Return the (x, y) coordinate for the center point of the cell that contains the specified text.  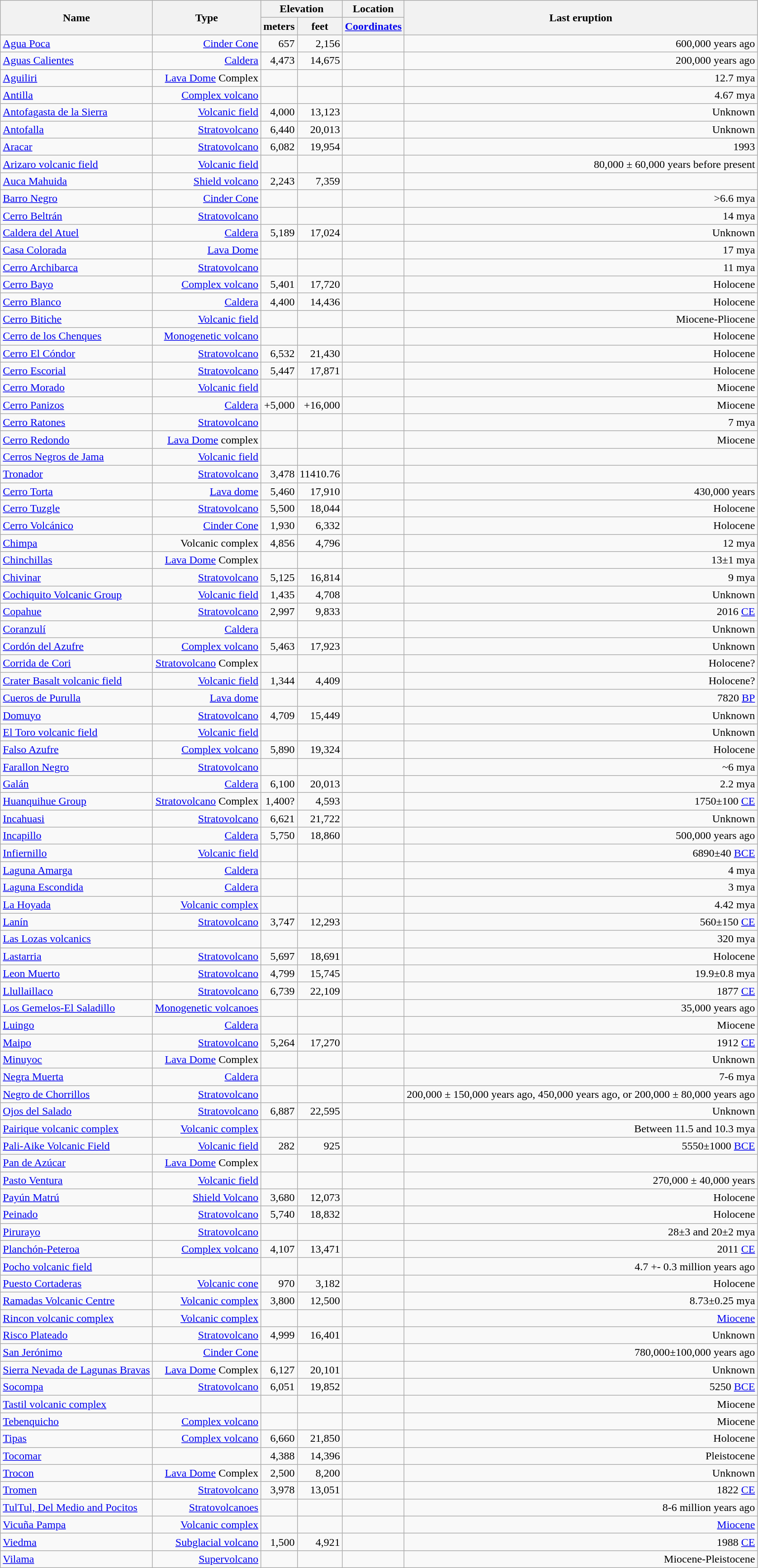
80,000 ± 60,000 years before present (581, 164)
~6 mya (581, 767)
4,999 (279, 1335)
Elevation (302, 9)
Cerro Volcánico (76, 526)
Leon Muerto (76, 973)
Chivinar (76, 577)
320 mya (581, 939)
4,799 (279, 973)
Monogenetic volcanoes (207, 1008)
Las Lozas volcanics (76, 939)
Copahue (76, 612)
2011 CE (581, 1249)
430,000 years (581, 491)
15,745 (320, 973)
6,082 (279, 147)
7820 BP (581, 698)
Name (76, 18)
17,720 (320, 285)
Supervolcano (207, 1559)
Agua Poca (76, 43)
1750±100 CE (581, 801)
Minuyoc (76, 1060)
Aracar (76, 147)
21,430 (320, 353)
Cueros de Purulla (76, 698)
Rincon volcanic complex (76, 1318)
6,332 (320, 526)
Falso Azufre (76, 749)
17,270 (320, 1042)
Cerro El Cóndor (76, 353)
1,435 (279, 595)
+5,000 (279, 405)
Coordinates (373, 26)
18,832 (320, 1215)
200,000 ± 150,000 years ago, 450,000 years ago, or 200,000 ± 80,000 years ago (581, 1094)
5,460 (279, 491)
5250 BCE (581, 1387)
4,593 (320, 801)
2,500 (279, 1473)
Arizaro volcanic field (76, 164)
970 (279, 1283)
Chinchillas (76, 560)
Shield volcano (207, 181)
657 (279, 43)
Galán (76, 784)
13,123 (320, 112)
1,930 (279, 526)
6,051 (279, 1387)
18,860 (320, 836)
Antilla (76, 95)
Corrida de Cori (76, 663)
6,532 (279, 353)
San Jerónimo (76, 1353)
5,447 (279, 371)
19,324 (320, 749)
3,680 (279, 1197)
925 (320, 1146)
5,189 (279, 233)
13±1 mya (581, 560)
Miocene-Pliocene (581, 319)
Tastil volcanic complex (76, 1404)
4,000 (279, 112)
1,500 (279, 1542)
21,850 (320, 1439)
4.42 mya (581, 905)
6,100 (279, 784)
19,852 (320, 1387)
Pairique volcanic complex (76, 1129)
Payún Matrú (76, 1197)
14,436 (320, 302)
Cerro Torta (76, 491)
5,740 (279, 1215)
Lava Dome complex (207, 439)
5,463 (279, 646)
9 mya (581, 577)
3,478 (279, 474)
17 mya (581, 250)
4,856 (279, 543)
2,156 (320, 43)
2,243 (279, 181)
+16,000 (320, 405)
3,800 (279, 1301)
Cerro Tuzgle (76, 509)
4,473 (279, 61)
11 mya (581, 267)
4,388 (279, 1456)
Coranzulí (76, 629)
6,440 (279, 129)
560±150 CE (581, 922)
17,910 (320, 491)
19.9±0.8 mya (581, 973)
17,871 (320, 371)
meters (279, 26)
Los Gemelos-El Saladillo (76, 1008)
Laguna Amarga (76, 870)
6,887 (279, 1111)
Casa Colorada (76, 250)
4,400 (279, 302)
Ojos del Salado (76, 1111)
Huanquihue Group (76, 801)
5550±1000 BCE (581, 1146)
Infiernillo (76, 853)
Cerro de los Chenques (76, 336)
Laguna Escondida (76, 887)
6,127 (279, 1370)
7,359 (320, 181)
Incapillo (76, 836)
Subglacial volcano (207, 1542)
17,923 (320, 646)
feet (320, 26)
4,796 (320, 543)
13,471 (320, 1249)
16,401 (320, 1335)
4,921 (320, 1542)
Farallon Negro (76, 767)
1993 (581, 147)
18,044 (320, 509)
Last eruption (581, 18)
4,107 (279, 1249)
Tronador (76, 474)
Puesto Cortaderas (76, 1283)
12.7 mya (581, 78)
4 mya (581, 870)
17,024 (320, 233)
13,051 (320, 1490)
Tocomar (76, 1456)
Cerro Panizos (76, 405)
1,400? (279, 801)
6,621 (279, 819)
Volcanic cone (207, 1283)
5,890 (279, 749)
12 mya (581, 543)
6,660 (279, 1439)
200,000 years ago (581, 61)
14,396 (320, 1456)
5,401 (279, 285)
Cerro Bitiche (76, 319)
16,814 (320, 577)
3 mya (581, 887)
6890±40 BCE (581, 853)
5,125 (279, 577)
3,182 (320, 1283)
Chimpa (76, 543)
282 (279, 1146)
Cerro Beltrán (76, 216)
7-6 mya (581, 1077)
28±3 and 20±2 mya (581, 1232)
2.2 mya (581, 784)
Cochiquito Volcanic Group (76, 595)
22,109 (320, 991)
Stratovolcanoes (207, 1507)
Maipo (76, 1042)
Antofagasta de la Sierra (76, 112)
Cerro Bayo (76, 285)
Auca Mahuida (76, 181)
Cordón del Azufre (76, 646)
Cerro Morado (76, 388)
Vilama (76, 1559)
Pleistocene (581, 1456)
Pasto Ventura (76, 1180)
4.7 +- 0.3 million years ago (581, 1266)
Location (373, 9)
3,747 (279, 922)
22,595 (320, 1111)
1,344 (279, 681)
4,709 (279, 715)
Miocene-Pleistocene (581, 1559)
Incahuasi (76, 819)
Cerro Archibarca (76, 267)
Cerro Ratones (76, 422)
TulTul, Del Medio and Pocitos (76, 1507)
Tipas (76, 1439)
Between 11.5 and 10.3 mya (581, 1129)
5,500 (279, 509)
4,409 (320, 681)
9,833 (320, 612)
Lastarria (76, 956)
Cerro Redondo (76, 439)
12,293 (320, 922)
20,101 (320, 1370)
1822 CE (581, 1490)
Llullaillaco (76, 991)
>6.6 mya (581, 198)
4.67 mya (581, 95)
Cerro Escorial (76, 371)
19,954 (320, 147)
2016 CE (581, 612)
1988 CE (581, 1542)
Lava Dome (207, 250)
Socompa (76, 1387)
Domuyo (76, 715)
Viedma (76, 1542)
12,073 (320, 1197)
Negra Muerta (76, 1077)
14,675 (320, 61)
11410.76 (320, 474)
Cerro Blanco (76, 302)
El Toro volcanic field (76, 732)
Aguas Calientes (76, 61)
14 mya (581, 216)
Pocho volcanic field (76, 1266)
Ramadas Volcanic Centre (76, 1301)
8.73±0.25 mya (581, 1301)
600,000 years ago (581, 43)
Tromen (76, 1490)
5,264 (279, 1042)
7 mya (581, 422)
Crater Basalt volcanic field (76, 681)
Peinado (76, 1215)
15,449 (320, 715)
1877 CE (581, 991)
Cerros Negros de Jama (76, 457)
Caldera del Atuel (76, 233)
Tebenquicho (76, 1421)
35,000 years ago (581, 1008)
Pan de Azúcar (76, 1163)
3,978 (279, 1490)
Risco Plateado (76, 1335)
4,708 (320, 595)
780,000±100,000 years ago (581, 1353)
Lanín (76, 922)
12,500 (320, 1301)
Luingo (76, 1025)
Negro de Chorrillos (76, 1094)
8-6 million years ago (581, 1507)
Pirurayo (76, 1232)
Trocon (76, 1473)
Pali-Aike Volcanic Field (76, 1146)
Aguiliri (76, 78)
5,750 (279, 836)
Monogenetic volcano (207, 336)
18,691 (320, 956)
Vicuña Pampa (76, 1525)
2,997 (279, 612)
Sierra Nevada de Lagunas Bravas (76, 1370)
5,697 (279, 956)
La Hoyada (76, 905)
6,739 (279, 991)
Antofalla (76, 129)
Planchón-Peteroa (76, 1249)
1912 CE (581, 1042)
Barro Negro (76, 198)
Type (207, 18)
500,000 years ago (581, 836)
21,722 (320, 819)
8,200 (320, 1473)
270,000 ± 40,000 years (581, 1180)
Shield Volcano (207, 1197)
